Detect which cell encompasses the target text, then output its [X, Y] center coordinate. 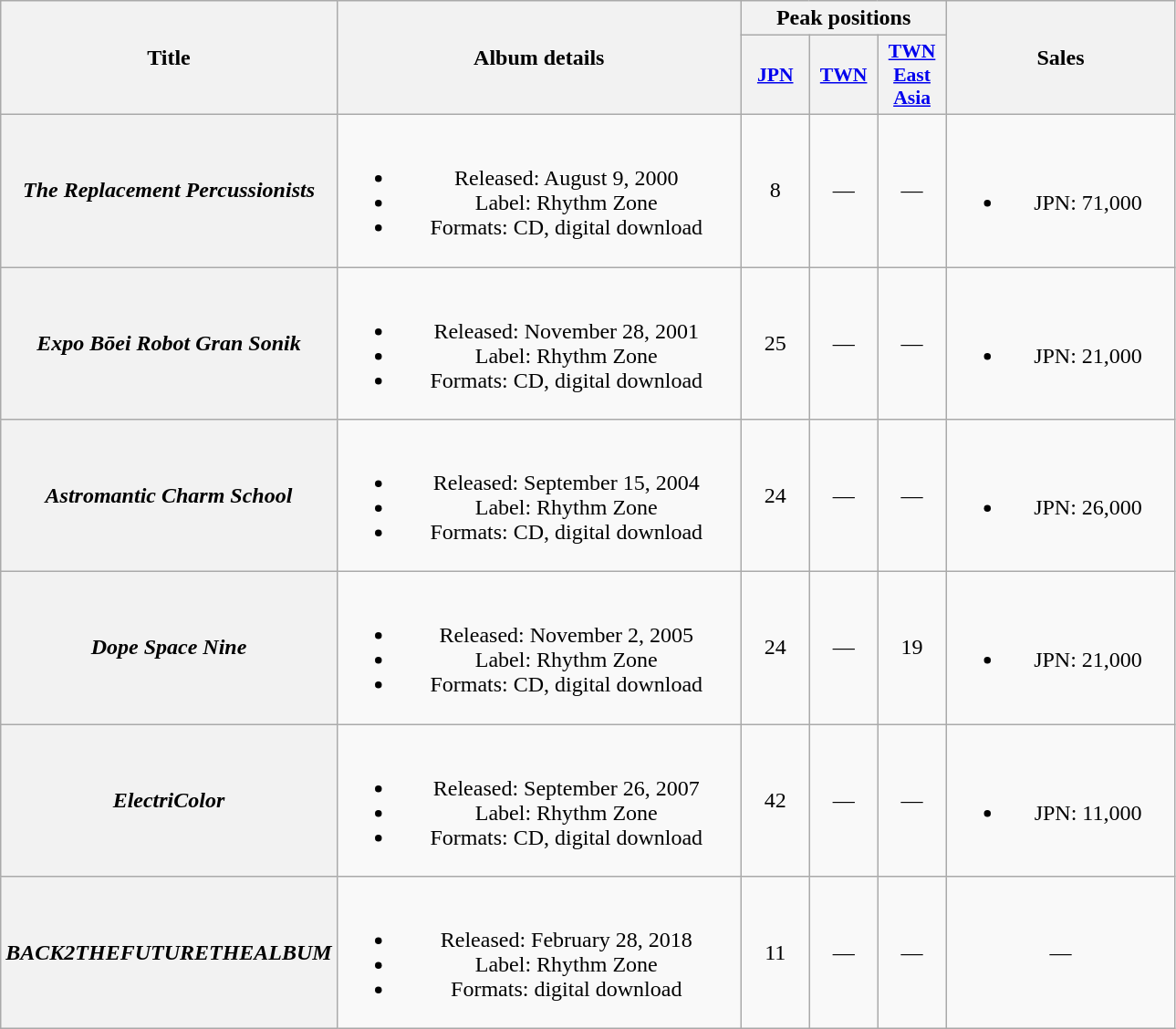
Released: November 2, 2005Label: Rhythm ZoneFormats: CD, digital download [538, 648]
Released: February 28, 2018Label: Rhythm ZoneFormats: digital download [538, 952]
The Replacement Percussionists [169, 190]
42 [775, 801]
JPN [775, 75]
8 [775, 190]
JPN: 11,000 [1060, 801]
Title [169, 58]
25 [775, 343]
Released: September 26, 2007Label: Rhythm ZoneFormats: CD, digital download [538, 801]
JPN: 71,000 [1060, 190]
TWN East Asia [912, 75]
19 [912, 648]
Album details [538, 58]
Peak positions [843, 18]
BACK2THEFUTURETHEALBUM [169, 952]
Sales [1060, 58]
Dope Space Nine [169, 648]
JPN: 26,000 [1060, 496]
Released: August 9, 2000Label: Rhythm ZoneFormats: CD, digital download [538, 190]
Released: September 15, 2004Label: Rhythm ZoneFormats: CD, digital download [538, 496]
ElectriColor [169, 801]
Expo Bōei Robot Gran Sonik [169, 343]
Astromantic Charm School [169, 496]
Released: November 28, 2001Label: Rhythm ZoneFormats: CD, digital download [538, 343]
11 [775, 952]
TWN [843, 75]
